For the text-containing cell, return its midpoint in (X, Y) coordinate format. 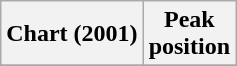
Chart (2001) (72, 34)
Peakposition (189, 34)
